For the text-containing cell, return its midpoint in (X, Y) coordinate format. 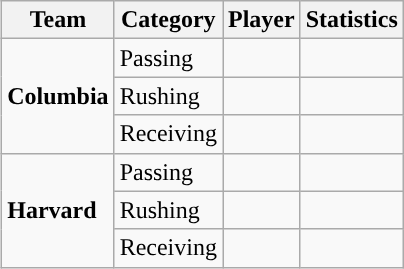
Category (168, 20)
Statistics (352, 20)
Harvard (58, 210)
Team (58, 20)
Columbia (58, 96)
Player (261, 20)
